Scan for the cell matching the given text and deliver its (x, y) coordinate at center. 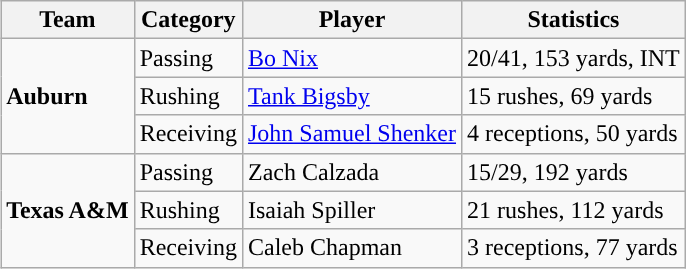
John Samuel Shenker (352, 134)
15/29, 192 yards (574, 172)
Texas A&M (68, 210)
Caleb Chapman (352, 248)
Isaiah Spiller (352, 210)
Bo Nix (352, 58)
Team (68, 20)
Auburn (68, 96)
15 rushes, 69 yards (574, 96)
Category (188, 20)
20/41, 153 yards, INT (574, 58)
21 rushes, 112 yards (574, 210)
4 receptions, 50 yards (574, 134)
Tank Bigsby (352, 96)
3 receptions, 77 yards (574, 248)
Player (352, 20)
Statistics (574, 20)
Zach Calzada (352, 172)
